Return (x, y) of the center of cell containing provided text 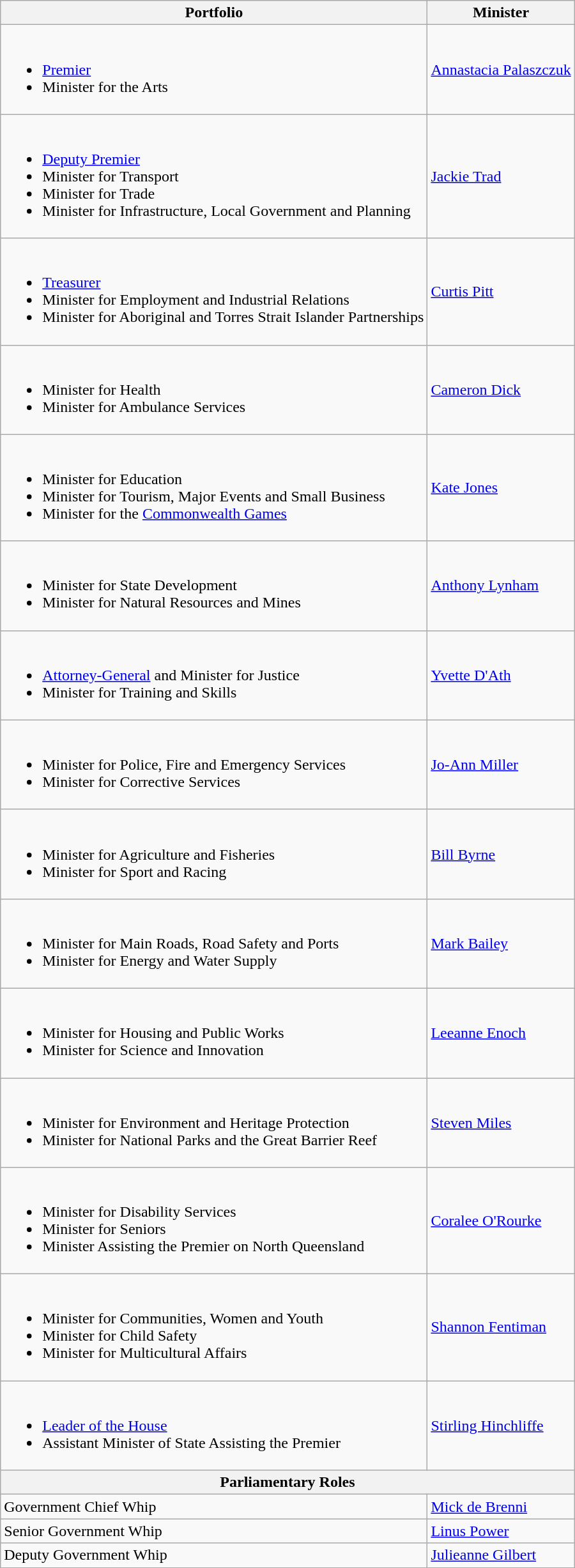
Minister for Disability ServicesMinister for SeniorsMinister Assisting the Premier on North Queensland (214, 1221)
Senior Government Whip (214, 1531)
Deputy Government Whip (214, 1555)
Leeanne Enoch (501, 1033)
Mick de Brenni (501, 1507)
Minister for Housing and Public WorksMinister for Science and Innovation (214, 1033)
Shannon Fentiman (501, 1327)
Leader of the HouseAssistant Minister of State Assisting the Premier (214, 1426)
Anthony Lynham (501, 586)
Minister (501, 13)
Mark Bailey (501, 943)
Jackie Trad (501, 176)
Bill Byrne (501, 854)
Annastacia Palaszczuk (501, 70)
Steven Miles (501, 1123)
Minister for State DevelopmentMinister for Natural Resources and Mines (214, 586)
Coralee O'Rourke (501, 1221)
Jo-Ann Miller (501, 765)
Julieanne Gilbert (501, 1555)
Minister for EducationMinister for Tourism, Major Events and Small BusinessMinister for the Commonwealth Games (214, 488)
Minister for Police, Fire and Emergency ServicesMinister for Corrective Services (214, 765)
Minister for HealthMinister for Ambulance Services (214, 390)
TreasurerMinister for Employment and Industrial RelationsMinister for Aboriginal and Torres Strait Islander Partnerships (214, 291)
Minister for Communities, Women and YouthMinister for Child SafetyMinister for Multicultural Affairs (214, 1327)
PremierMinister for the Arts (214, 70)
Deputy PremierMinister for TransportMinister for TradeMinister for Infrastructure, Local Government and Planning (214, 176)
Curtis Pitt (501, 291)
Stirling Hinchliffe (501, 1426)
Minister for Main Roads, Road Safety and PortsMinister for Energy and Water Supply (214, 943)
Cameron Dick (501, 390)
Parliamentary Roles (287, 1482)
Government Chief Whip (214, 1507)
Linus Power (501, 1531)
Portfolio (214, 13)
Attorney-General and Minister for JusticeMinister for Training and Skills (214, 675)
Kate Jones (501, 488)
Minister for Environment and Heritage ProtectionMinister for National Parks and the Great Barrier Reef (214, 1123)
Minister for Agriculture and FisheriesMinister for Sport and Racing (214, 854)
Yvette D'Ath (501, 675)
